Return the (X, Y) coordinate for the center point of the cell that contains the specified text.  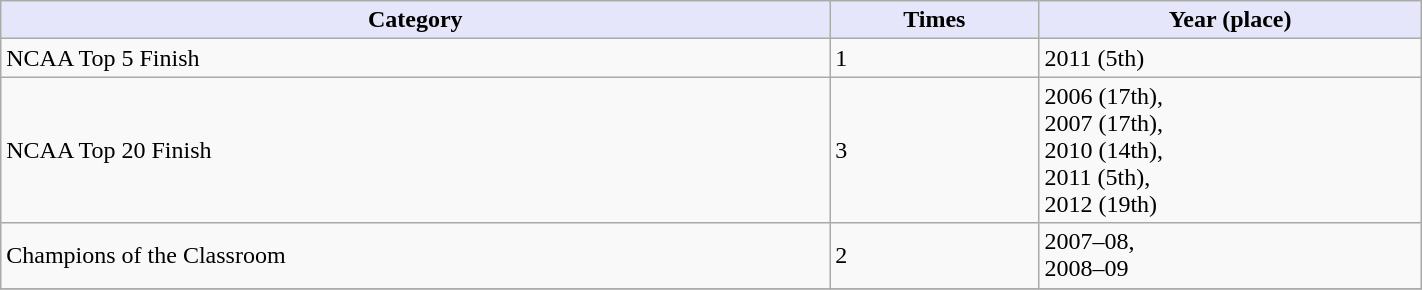
1 (934, 58)
2011 (5th) (1230, 58)
Times (934, 20)
NCAA Top 20 Finish (416, 150)
Year (place) (1230, 20)
3 (934, 150)
NCAA Top 5 Finish (416, 58)
2007–08, 2008–09 (1230, 256)
Category (416, 20)
2 (934, 256)
2006 (17th), 2007 (17th), 2010 (14th), 2011 (5th), 2012 (19th) (1230, 150)
Champions of the Classroom (416, 256)
